Return the [x, y] coordinate for the center point of the cell that contains the specified text.  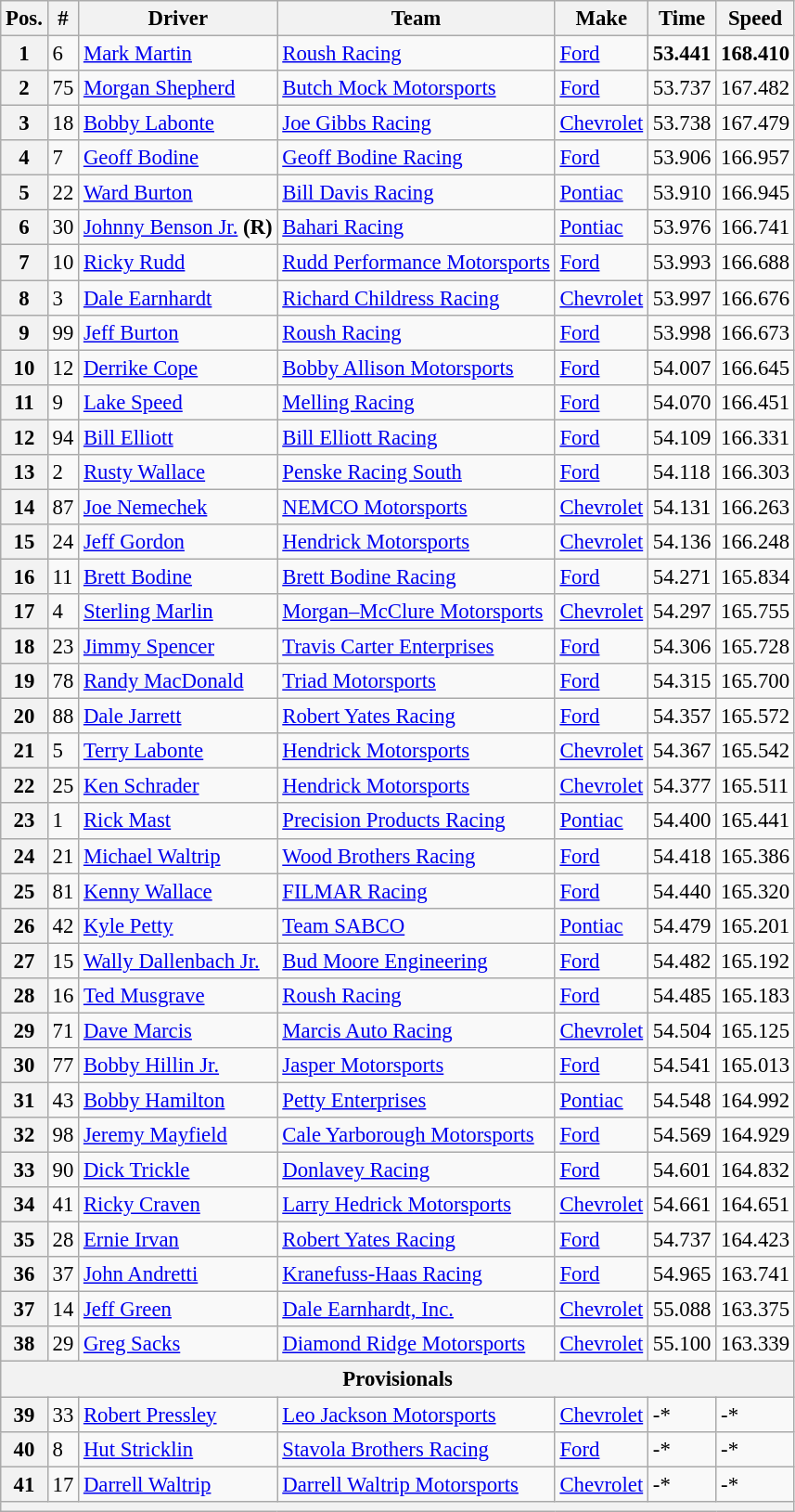
Kenny Wallace [178, 891]
Randy MacDonald [178, 681]
Diamond Ridge Motorsports [416, 1345]
Time [683, 19]
Terry Labonte [178, 751]
Melling Racing [416, 402]
Johnny Benson Jr. (R) [178, 227]
165.542 [755, 751]
Dick Trickle [178, 1170]
54.306 [683, 647]
Mark Martin [178, 54]
54.007 [683, 368]
Penske Racing South [416, 472]
54.541 [683, 1066]
164.832 [755, 1170]
168.410 [755, 54]
Hut Stricklin [178, 1449]
Morgan–McClure Motorsports [416, 612]
Driver [178, 19]
54.271 [683, 576]
Bill Elliott Racing [416, 437]
77 [63, 1066]
Triad Motorsports [416, 681]
Marcis Auto Racing [416, 1030]
Bill Elliott [178, 437]
Jeremy Mayfield [178, 1135]
NEMCO Motorsports [416, 507]
54.601 [683, 1170]
165.192 [755, 961]
164.423 [755, 1240]
165.700 [755, 681]
164.929 [755, 1135]
FILMAR Racing [416, 891]
27 [24, 961]
165.386 [755, 856]
98 [63, 1135]
38 [24, 1345]
88 [63, 717]
Rick Mast [178, 821]
Ward Burton [178, 193]
40 [24, 1449]
94 [63, 437]
Dale Earnhardt [178, 298]
Wood Brothers Racing [416, 856]
54.400 [683, 821]
163.741 [755, 1274]
165.183 [755, 996]
Wally Dallenbach Jr. [178, 961]
87 [63, 507]
Precision Products Racing [416, 821]
54.136 [683, 542]
55.100 [683, 1345]
54.661 [683, 1205]
54.965 [683, 1274]
54.504 [683, 1030]
53.738 [683, 123]
54.440 [683, 891]
Richard Childress Racing [416, 298]
Butch Mock Motorsports [416, 88]
Team [416, 19]
Rudd Performance Motorsports [416, 263]
54.315 [683, 681]
71 [63, 1030]
31 [24, 1100]
167.479 [755, 123]
165.572 [755, 717]
43 [63, 1100]
Dave Marcis [178, 1030]
32 [24, 1135]
Jimmy Spencer [178, 647]
166.741 [755, 227]
Rusty Wallace [178, 472]
39 [24, 1415]
165.125 [755, 1030]
Joe Nemechek [178, 507]
53.976 [683, 227]
166.645 [755, 368]
Robert Pressley [178, 1415]
165.441 [755, 821]
54.070 [683, 402]
Ernie Irvan [178, 1240]
166.303 [755, 472]
54.131 [683, 507]
Geoff Bodine [178, 158]
42 [63, 925]
Stavola Brothers Racing [416, 1449]
Bud Moore Engineering [416, 961]
Kranefuss-Haas Racing [416, 1274]
Ted Musgrave [178, 996]
Dale Earnhardt, Inc. [416, 1310]
166.331 [755, 437]
53.737 [683, 88]
Bobby Hamilton [178, 1100]
165.201 [755, 925]
Petty Enterprises [416, 1100]
19 [24, 681]
Bill Davis Racing [416, 193]
Kyle Petty [178, 925]
164.992 [755, 1100]
165.511 [755, 786]
Dale Jarrett [178, 717]
20 [24, 717]
166.673 [755, 332]
99 [63, 332]
54.367 [683, 751]
53.906 [683, 158]
54.737 [683, 1240]
Derrike Cope [178, 368]
54.297 [683, 612]
165.013 [755, 1066]
John Andretti [178, 1274]
Bahari Racing [416, 227]
78 [63, 681]
54.118 [683, 472]
Jeff Gordon [178, 542]
Provisionals [398, 1379]
165.320 [755, 891]
54.418 [683, 856]
Speed [755, 19]
54.377 [683, 786]
# [63, 19]
Joe Gibbs Racing [416, 123]
53.997 [683, 298]
163.375 [755, 1310]
Ken Schrader [178, 786]
54.109 [683, 437]
Sterling Marlin [178, 612]
90 [63, 1170]
165.755 [755, 612]
Brett Bodine Racing [416, 576]
166.957 [755, 158]
166.688 [755, 263]
Ricky Rudd [178, 263]
13 [24, 472]
167.482 [755, 88]
Ricky Craven [178, 1205]
54.479 [683, 925]
54.482 [683, 961]
166.263 [755, 507]
Brett Bodine [178, 576]
36 [24, 1274]
53.998 [683, 332]
164.651 [755, 1205]
Donlavey Racing [416, 1170]
166.676 [755, 298]
Bobby Hillin Jr. [178, 1066]
Darrell Waltrip Motorsports [416, 1484]
Jeff Burton [178, 332]
Larry Hedrick Motorsports [416, 1205]
26 [24, 925]
Darrell Waltrip [178, 1484]
Michael Waltrip [178, 856]
Team SABCO [416, 925]
Make [601, 19]
165.728 [755, 647]
35 [24, 1240]
163.339 [755, 1345]
54.485 [683, 996]
34 [24, 1205]
Leo Jackson Motorsports [416, 1415]
Travis Carter Enterprises [416, 647]
166.945 [755, 193]
Pos. [24, 19]
54.357 [683, 717]
Cale Yarborough Motorsports [416, 1135]
Geoff Bodine Racing [416, 158]
Bobby Labonte [178, 123]
165.834 [755, 576]
75 [63, 88]
166.248 [755, 542]
Lake Speed [178, 402]
166.451 [755, 402]
53.441 [683, 54]
55.088 [683, 1310]
54.569 [683, 1135]
Jeff Green [178, 1310]
Jasper Motorsports [416, 1066]
Morgan Shepherd [178, 88]
53.993 [683, 263]
81 [63, 891]
54.548 [683, 1100]
53.910 [683, 193]
Bobby Allison Motorsports [416, 368]
Greg Sacks [178, 1345]
